Return (x, y) of the center of cell containing provided text 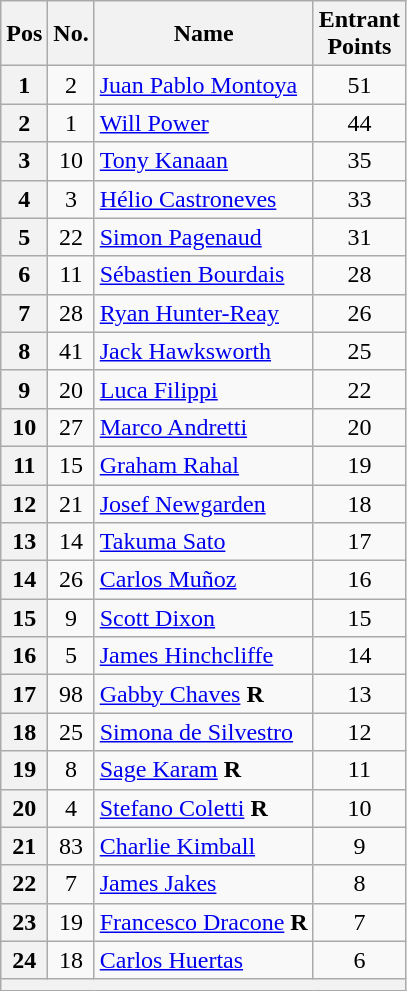
98 (71, 694)
Graham Rahal (204, 465)
27 (71, 427)
Charlie Kimball (204, 846)
51 (359, 85)
Carlos Muñoz (204, 580)
Gabby Chaves R (204, 694)
Ryan Hunter-Reay (204, 313)
31 (359, 237)
41 (71, 351)
44 (359, 123)
Sage Karam R (204, 770)
Jack Hawksworth (204, 351)
James Hinchcliffe (204, 656)
24 (24, 960)
Entrant Points (359, 34)
Name (204, 34)
83 (71, 846)
23 (24, 922)
Tony Kanaan (204, 161)
Stefano Coletti R (204, 808)
Pos (24, 34)
No. (71, 34)
Josef Newgarden (204, 503)
Will Power (204, 123)
Sébastien Bourdais (204, 275)
Simona de Silvestro (204, 732)
Takuma Sato (204, 542)
Luca Filippi (204, 389)
35 (359, 161)
33 (359, 199)
Carlos Huertas (204, 960)
Hélio Castroneves (204, 199)
Scott Dixon (204, 618)
James Jakes (204, 884)
Simon Pagenaud (204, 237)
Francesco Dracone R (204, 922)
Juan Pablo Montoya (204, 85)
Marco Andretti (204, 427)
